Return the [x, y] coordinate for the center point of the cell that contains the specified text.  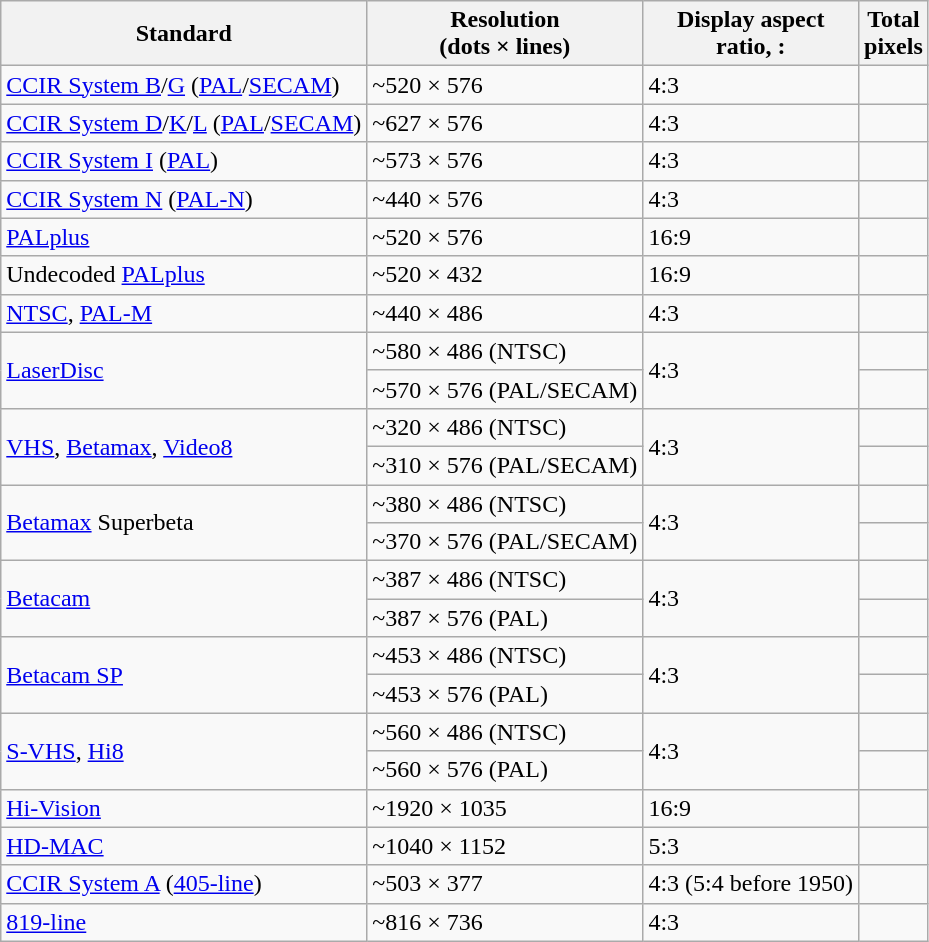
~440 × 576 [505, 199]
~627 × 576 [505, 123]
~580 × 486 (NTSC) [505, 351]
CCIR System D/K/L (PAL/SECAM) [184, 123]
~320 × 486 (NTSC) [505, 427]
CCIR System B/G (PAL/SECAM) [184, 85]
LaserDisc [184, 370]
Betacam SP [184, 675]
~573 × 576 [505, 161]
4:3 (5:4 before 1950) [751, 884]
~1920 × 1035 [505, 808]
~453 × 576 (PAL) [505, 694]
~370 × 576 (PAL/SECAM) [505, 542]
~1040 × 1152 [505, 846]
CCIR System A (405-line) [184, 884]
Total pixels [894, 34]
Hi-Vision [184, 808]
~520 × 432 [505, 275]
~560 × 486 (NTSC) [505, 732]
~387 × 576 (PAL) [505, 618]
PALplus [184, 237]
~560 × 576 (PAL) [505, 770]
~570 × 576 (PAL/SECAM) [505, 389]
Undecoded PALplus [184, 275]
~380 × 486 (NTSC) [505, 503]
NTSC, PAL-M [184, 313]
Betacam [184, 599]
~503 × 377 [505, 884]
Display aspect ratio, : [751, 34]
Betamax Superbeta [184, 522]
~816 × 736 [505, 922]
S-VHS, Hi8 [184, 751]
VHS, Betamax, Video8 [184, 446]
~310 × 576 (PAL/SECAM) [505, 465]
HD-MAC [184, 846]
~387 × 486 (NTSC) [505, 580]
~440 × 486 [505, 313]
CCIR System N (PAL-N) [184, 199]
CCIR System I (PAL) [184, 161]
Standard [184, 34]
~453 × 486 (NTSC) [505, 656]
819-line [184, 922]
Resolution (dots × lines) [505, 34]
5:3 [751, 846]
